From the cell containing the given text, extract its center point as [X, Y] coordinate. 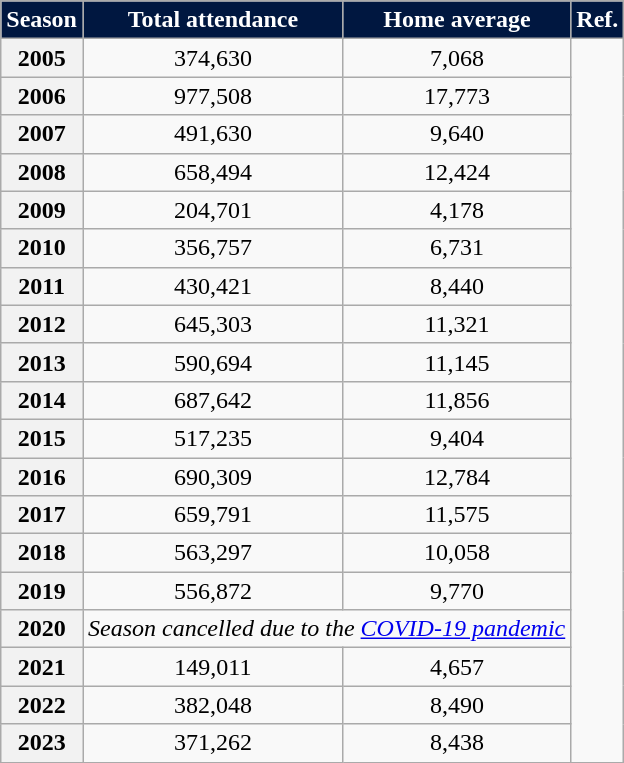
2022 [42, 705]
12,784 [457, 477]
687,642 [212, 400]
7,068 [457, 58]
430,421 [212, 286]
204,701 [212, 210]
2007 [42, 134]
4,178 [457, 210]
Ref. [598, 20]
10,058 [457, 553]
2009 [42, 210]
556,872 [212, 591]
8,438 [457, 743]
2019 [42, 591]
8,490 [457, 705]
4,657 [457, 667]
Home average [457, 20]
2023 [42, 743]
9,770 [457, 591]
6,731 [457, 248]
9,640 [457, 134]
563,297 [212, 553]
Total attendance [212, 20]
356,757 [212, 248]
2006 [42, 96]
11,321 [457, 324]
11,575 [457, 515]
2018 [42, 553]
690,309 [212, 477]
17,773 [457, 96]
2017 [42, 515]
9,404 [457, 438]
149,011 [212, 667]
658,494 [212, 172]
371,262 [212, 743]
977,508 [212, 96]
2015 [42, 438]
382,048 [212, 705]
590,694 [212, 362]
2021 [42, 667]
491,630 [212, 134]
2010 [42, 248]
11,145 [457, 362]
2013 [42, 362]
2016 [42, 477]
8,440 [457, 286]
Season [42, 20]
2008 [42, 172]
11,856 [457, 400]
2014 [42, 400]
2011 [42, 286]
Season cancelled due to the COVID-19 pandemic [326, 629]
659,791 [212, 515]
645,303 [212, 324]
2012 [42, 324]
2005 [42, 58]
517,235 [212, 438]
2020 [42, 629]
374,630 [212, 58]
12,424 [457, 172]
